Scan for the cell matching the given text and deliver its (X, Y) coordinate at center. 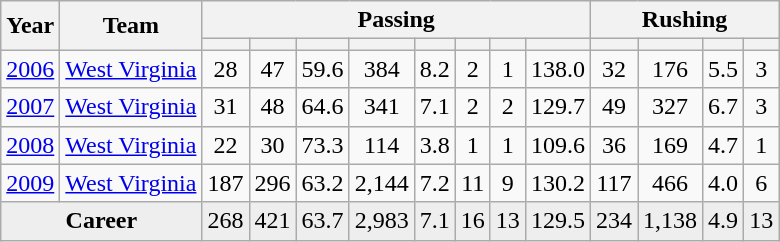
5.5 (724, 69)
31 (226, 107)
169 (670, 145)
129.5 (558, 221)
64.6 (322, 107)
4.0 (724, 183)
187 (226, 183)
2008 (30, 145)
296 (272, 183)
138.0 (558, 69)
129.7 (558, 107)
234 (614, 221)
49 (614, 107)
Career (102, 221)
63.2 (322, 183)
130.2 (558, 183)
47 (272, 69)
32 (614, 69)
63.7 (322, 221)
59.6 (322, 69)
341 (382, 107)
48 (272, 107)
2007 (30, 107)
466 (670, 183)
7.2 (434, 183)
268 (226, 221)
28 (226, 69)
9 (508, 183)
2006 (30, 69)
1,138 (670, 221)
2,144 (382, 183)
384 (382, 69)
6 (762, 183)
8.2 (434, 69)
16 (472, 221)
Year (30, 26)
30 (272, 145)
2,983 (382, 221)
73.3 (322, 145)
36 (614, 145)
109.6 (558, 145)
2009 (30, 183)
22 (226, 145)
11 (472, 183)
4.9 (724, 221)
Rushing (684, 20)
117 (614, 183)
4.7 (724, 145)
176 (670, 69)
6.7 (724, 107)
327 (670, 107)
3.8 (434, 145)
421 (272, 221)
Team (131, 26)
114 (382, 145)
Passing (396, 20)
